Detect which cell encompasses the target text, then output its (X, Y) center coordinate. 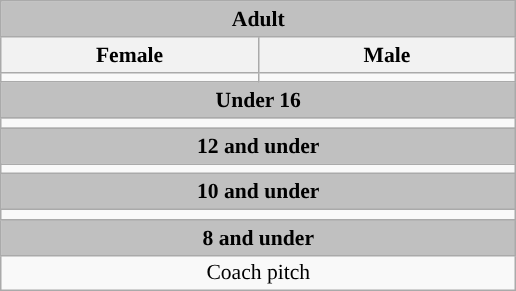
Male (386, 55)
8 and under (258, 238)
Female (130, 55)
Adult (258, 19)
10 and under (258, 192)
Coach pitch (258, 273)
12 and under (258, 146)
Under 16 (258, 101)
